Identify which cell holds the provided text, then report its (X, Y) central coordinate. 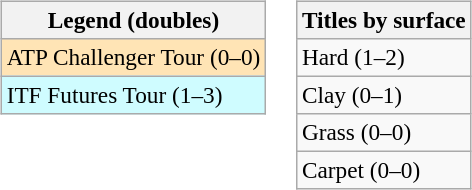
Grass (0–0) (384, 133)
ATP Challenger Tour (0–0) (133, 57)
Carpet (0–0) (384, 171)
Hard (1–2) (384, 57)
Clay (0–1) (384, 95)
Titles by surface (384, 20)
Legend (doubles) (133, 20)
ITF Futures Tour (1–3) (133, 95)
